Pinpoint the cell where the given text exists, returning its [x, y] midpoint coordinate. 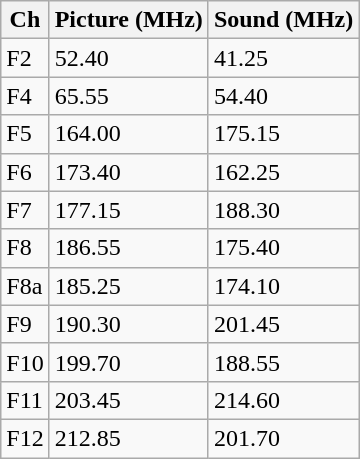
201.45 [283, 324]
199.70 [128, 362]
F11 [25, 400]
214.60 [283, 400]
F8 [25, 248]
65.55 [128, 96]
190.30 [128, 324]
162.25 [283, 172]
Ch [25, 20]
F6 [25, 172]
F5 [25, 134]
F10 [25, 362]
174.10 [283, 286]
41.25 [283, 58]
212.85 [128, 438]
F9 [25, 324]
F4 [25, 96]
186.55 [128, 248]
F2 [25, 58]
52.40 [128, 58]
201.70 [283, 438]
F8a [25, 286]
Picture (MHz) [128, 20]
175.40 [283, 248]
Sound (MHz) [283, 20]
173.40 [128, 172]
54.40 [283, 96]
188.30 [283, 210]
188.55 [283, 362]
203.45 [128, 400]
164.00 [128, 134]
F7 [25, 210]
177.15 [128, 210]
F12 [25, 438]
185.25 [128, 286]
175.15 [283, 134]
